Identify which cell holds the provided text, then report its [x, y] central coordinate. 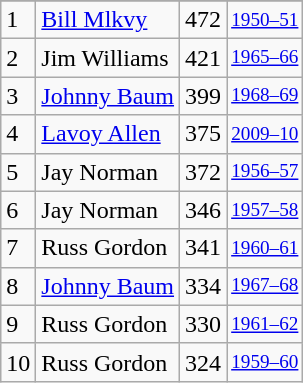
7 [18, 248]
399 [204, 96]
8 [18, 286]
Jim Williams [108, 58]
372 [204, 172]
1957–58 [265, 210]
4 [18, 134]
1967–68 [265, 286]
375 [204, 134]
1965–66 [265, 58]
6 [18, 210]
334 [204, 286]
341 [204, 248]
472 [204, 20]
2 [18, 58]
1960–61 [265, 248]
Lavoy Allen [108, 134]
5 [18, 172]
1 [18, 20]
10 [18, 362]
1959–60 [265, 362]
324 [204, 362]
9 [18, 324]
1950–51 [265, 20]
346 [204, 210]
Bill Mlkvy [108, 20]
1968–69 [265, 96]
2009–10 [265, 134]
421 [204, 58]
1961–62 [265, 324]
330 [204, 324]
3 [18, 96]
1956–57 [265, 172]
